Determine the (X, Y) coordinate at the center of the cell enclosing the given text.  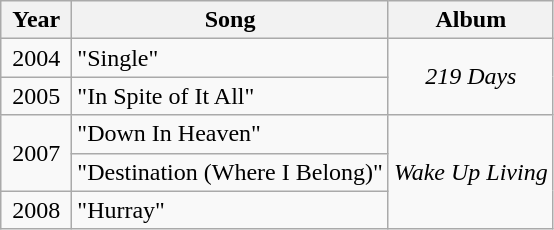
"Hurray" (230, 210)
"Destination (Where I Belong)" (230, 172)
219 Days (470, 77)
Album (470, 20)
Song (230, 20)
2008 (36, 210)
2005 (36, 96)
"In Spite of It All" (230, 96)
Year (36, 20)
"Down In Heaven" (230, 134)
2004 (36, 58)
Wake Up Living (470, 172)
"Single" (230, 58)
2007 (36, 153)
